Detect which cell encompasses the target text, then output its [x, y] center coordinate. 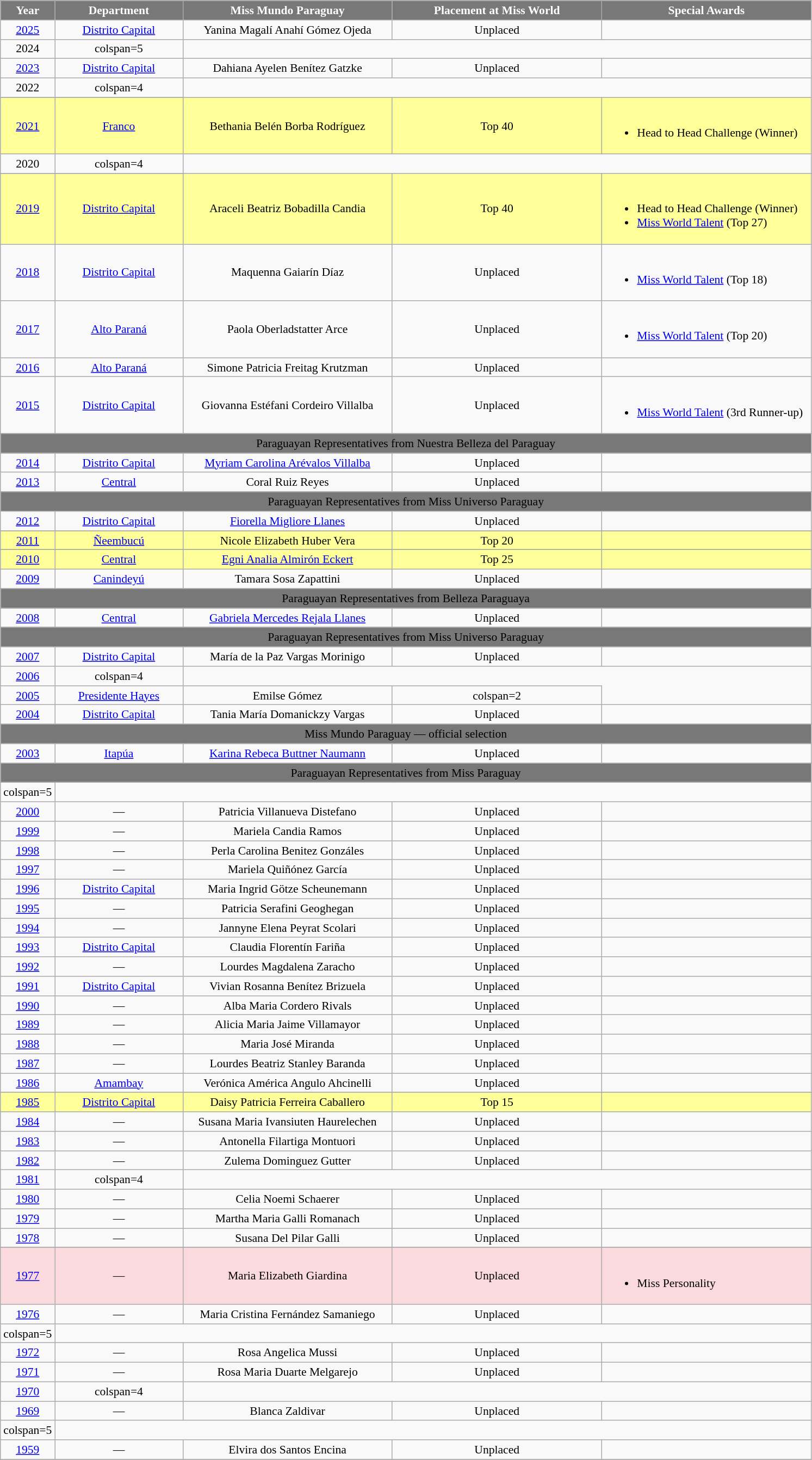
colspan=2 [497, 696]
Coral Ruiz Reyes [287, 482]
1978 [28, 1238]
Blanca Zaldivar [287, 1411]
1987 [28, 1064]
1992 [28, 967]
2003 [28, 754]
2014 [28, 463]
1995 [28, 908]
2007 [28, 657]
Vivian Rosanna Benítez Brizuela [287, 986]
2008 [28, 618]
2022 [28, 88]
2021 [28, 126]
Alicia Maria Jaime Villamayor [287, 1025]
Presidente Hayes [119, 696]
2025 [28, 30]
2004 [28, 715]
Maria Elizabeth Giardina [287, 1276]
2012 [28, 521]
Emilse Gómez [287, 696]
Karina Rebeca Buttner Naumann [287, 754]
Tamara Sosa Zapattini [287, 579]
1983 [28, 1141]
Perla Carolina Benitez Gonzáles [287, 851]
Top 20 [497, 541]
Antonella Filartiga Montuori [287, 1141]
Jannyne Elena Peyrat Scolari [287, 928]
2024 [28, 49]
Rosa Angelica Mussi [287, 1353]
1985 [28, 1103]
1977 [28, 1276]
Miss Personality [706, 1276]
Martha Maria Galli Romanach [287, 1218]
Mariela Quiñónez García [287, 870]
Claudia Florentín Fariña [287, 948]
1993 [28, 948]
Nicole Elizabeth Huber Vera [287, 541]
Tania María Domanickzy Vargas [287, 715]
1959 [28, 1450]
Special Awards [706, 10]
1996 [28, 889]
Daisy Patricia Ferreira Caballero [287, 1103]
Miss World Talent (3rd Runner-up) [706, 405]
1969 [28, 1411]
Itapúa [119, 754]
1970 [28, 1392]
Elvira dos Santos Encina [287, 1450]
Zulema Dominguez Gutter [287, 1161]
2015 [28, 405]
Paola Oberladstatter Arce [287, 329]
Top 15 [497, 1103]
2009 [28, 579]
1989 [28, 1025]
1986 [28, 1083]
Miss Mundo Paraguay [287, 10]
1988 [28, 1044]
Amambay [119, 1083]
Susana Maria Ivansiuten Haurelechen [287, 1122]
1998 [28, 851]
Egni Analia Almirón Eckert [287, 560]
Rosa Maria Duarte Melgarejo [287, 1372]
Fiorella Migliore Llanes [287, 521]
Gabriela Mercedes Rejala Llanes [287, 618]
Giovanna Estéfani Cordeiro Villalba [287, 405]
1997 [28, 870]
2013 [28, 482]
Ñeembucú [119, 541]
Paraguayan Representatives from Nuestra Belleza del Paraguay [406, 444]
2019 [28, 209]
Alba Maria Cordero Rivals [287, 1006]
1991 [28, 986]
1981 [28, 1180]
2017 [28, 329]
Celia Noemi Schaerer [287, 1199]
Paraguayan Representatives from Miss Paraguay [406, 773]
Araceli Beatriz Bobadilla Candia [287, 209]
Patricia Villanueva Distefano [287, 812]
Miss World Talent (Top 18) [706, 273]
Miss Mundo Paraguay — official selection [406, 734]
1976 [28, 1314]
Canindeyú [119, 579]
1971 [28, 1372]
1972 [28, 1353]
2010 [28, 560]
Maquenna Gaiarín Díaz [287, 273]
1982 [28, 1161]
María de la Paz Vargas Morinigo [287, 657]
Franco [119, 126]
Simone Patricia Freitag Krutzman [287, 368]
Placement at Miss World [497, 10]
Lourdes Beatriz Stanley Baranda [287, 1064]
Bethania Belén Borba Rodríguez [287, 126]
Head to Head Challenge (Winner)Miss World Talent (Top 27) [706, 209]
Myriam Carolina Arévalos Villalba [287, 463]
2016 [28, 368]
1999 [28, 831]
Maria José Miranda [287, 1044]
Miss World Talent (Top 20) [706, 329]
Dahiana Ayelen Benítez Gatzke [287, 69]
Patricia Serafini Geoghegan [287, 908]
1984 [28, 1122]
Top 25 [497, 560]
Lourdes Magdalena Zaracho [287, 967]
2023 [28, 69]
Maria Ingrid Götze Scheunemann [287, 889]
Maria Cristina Fernández Samaniego [287, 1314]
1979 [28, 1218]
Mariela Candia Ramos [287, 831]
2000 [28, 812]
Verónica América Angulo Ahcinelli [287, 1083]
Head to Head Challenge (Winner) [706, 126]
2018 [28, 273]
Department [119, 10]
1990 [28, 1006]
Susana Del Pilar Galli [287, 1238]
1980 [28, 1199]
2006 [28, 676]
2011 [28, 541]
Paraguayan Representatives from Belleza Paraguaya [406, 598]
1994 [28, 928]
2020 [28, 164]
Year [28, 10]
Yanina Magalí Anahí Gómez Ojeda [287, 30]
2005 [28, 696]
